Detect which cell encompasses the target text, then output its (X, Y) center coordinate. 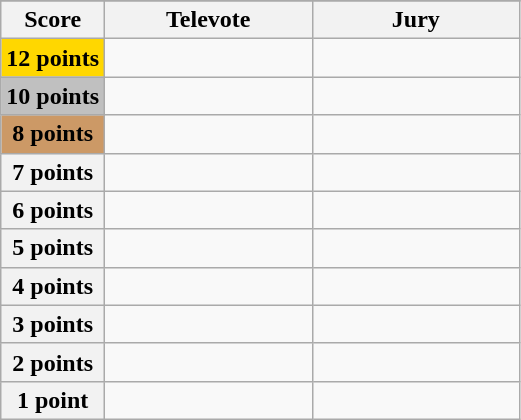
12 points (53, 58)
8 points (53, 134)
3 points (53, 324)
Televote (209, 20)
4 points (53, 286)
5 points (53, 248)
2 points (53, 362)
10 points (53, 96)
1 point (53, 400)
6 points (53, 210)
7 points (53, 172)
Jury (416, 20)
Score (53, 20)
